Extract the (X, Y) coordinate from the center of the cell holding the provided text.  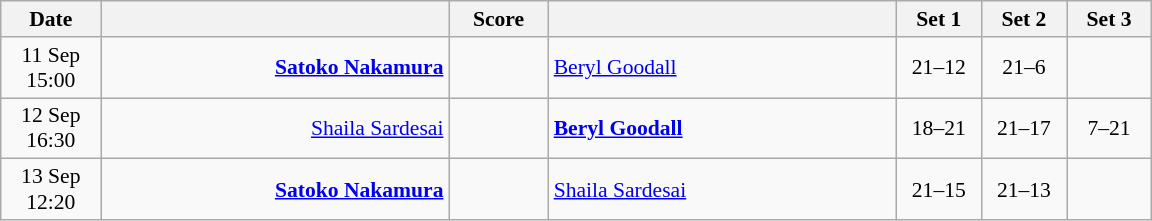
Set 2 (1024, 19)
11 Sep15:00 (51, 68)
Set 3 (1108, 19)
21–13 (1024, 190)
13 Sep12:20 (51, 190)
12 Sep16:30 (51, 128)
Set 1 (938, 19)
Score (498, 19)
21–17 (1024, 128)
21–12 (938, 68)
Date (51, 19)
21–6 (1024, 68)
7–21 (1108, 128)
18–21 (938, 128)
21–15 (938, 190)
